Scan for the cell matching the given text and deliver its [x, y] coordinate at center. 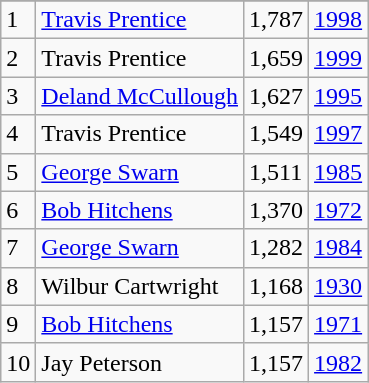
1971 [338, 324]
1984 [338, 248]
1930 [338, 286]
1,168 [276, 286]
6 [18, 210]
1,549 [276, 134]
1,282 [276, 248]
1,659 [276, 58]
7 [18, 248]
2 [18, 58]
Jay Peterson [140, 362]
1,627 [276, 96]
1 [18, 20]
5 [18, 172]
1997 [338, 134]
3 [18, 96]
4 [18, 134]
1995 [338, 96]
1998 [338, 20]
1999 [338, 58]
9 [18, 324]
1972 [338, 210]
1,787 [276, 20]
Deland McCullough [140, 96]
10 [18, 362]
1,370 [276, 210]
1985 [338, 172]
8 [18, 286]
1,511 [276, 172]
Wilbur Cartwright [140, 286]
1982 [338, 362]
